Output the (x, y) coordinate of the center of the cell containing the given text.  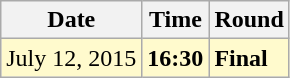
July 12, 2015 (72, 58)
Round (249, 20)
Final (249, 58)
Date (72, 20)
16:30 (176, 58)
Time (176, 20)
